Determine the (x, y) coordinate at the center of the cell enclosing the given text.  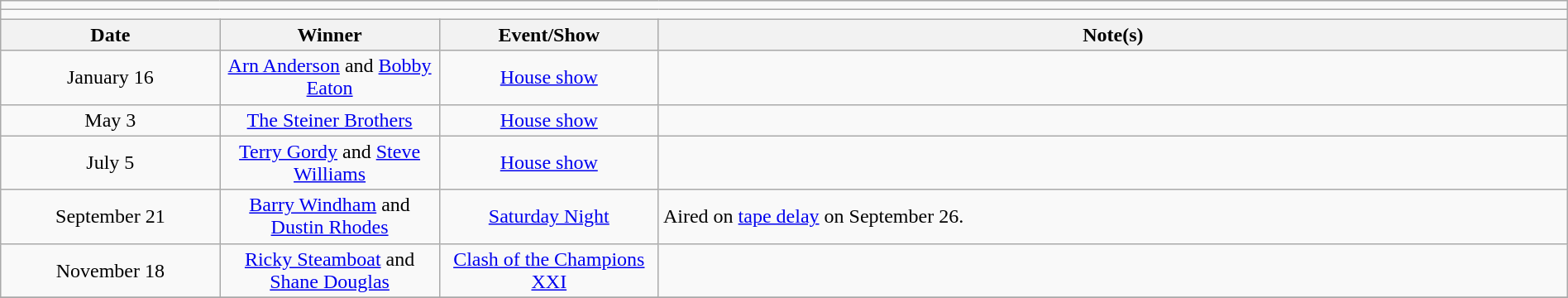
The Steiner Brothers (329, 120)
Arn Anderson and Bobby Eaton (329, 78)
Event/Show (549, 35)
Note(s) (1113, 35)
Ricky Steamboat and Shane Douglas (329, 270)
Saturday Night (549, 217)
January 16 (111, 78)
November 18 (111, 270)
Date (111, 35)
September 21 (111, 217)
July 5 (111, 162)
Clash of the Champions XXI (549, 270)
Winner (329, 35)
Barry Windham and Dustin Rhodes (329, 217)
May 3 (111, 120)
Aired on tape delay on September 26. (1113, 217)
Terry Gordy and Steve Williams (329, 162)
